From the cell containing the given text, extract its center point as (x, y) coordinate. 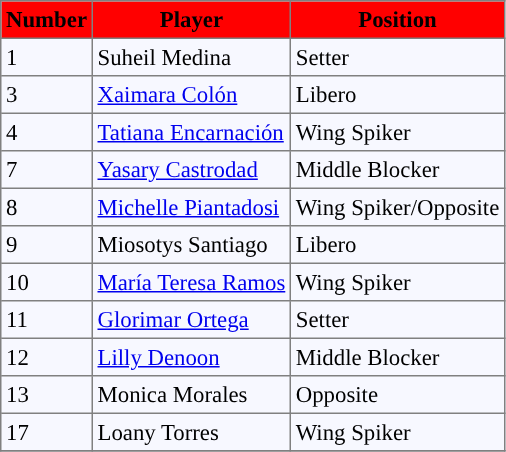
Xaimara Colón (191, 95)
Monica Morales (191, 395)
Lilly Denoon (191, 357)
Yasary Castrodad (191, 170)
Position (398, 20)
12 (47, 357)
3 (47, 95)
7 (47, 170)
13 (47, 395)
4 (47, 132)
María Teresa Ramos (191, 282)
8 (47, 207)
Number (47, 20)
Player (191, 20)
Opposite (398, 395)
1 (47, 57)
10 (47, 282)
Michelle Piantadosi (191, 207)
Tatiana Encarnación (191, 132)
Glorimar Ortega (191, 320)
Suheil Medina (191, 57)
Miosotys Santiago (191, 245)
9 (47, 245)
17 (47, 432)
Wing Spiker/Opposite (398, 207)
11 (47, 320)
Loany Torres (191, 432)
